Determine the (X, Y) coordinate at the center of the cell enclosing the given text.  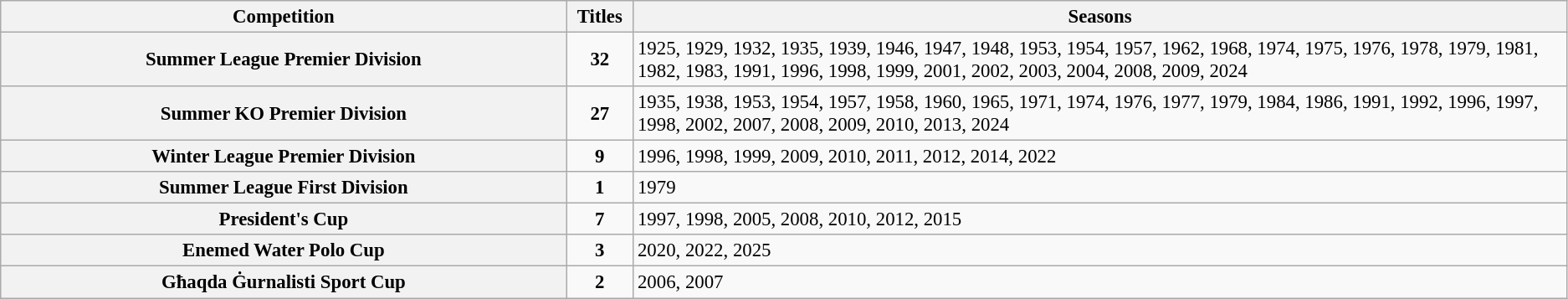
Competition (284, 17)
1997, 1998, 2005, 2008, 2010, 2012, 2015 (1100, 219)
Għaqda Ġurnalisti Sport Cup (284, 282)
Summer League Premier Division (284, 60)
Seasons (1100, 17)
2020, 2022, 2025 (1100, 250)
1996, 1998, 1999, 2009, 2010, 2011, 2012, 2014, 2022 (1100, 157)
President's Cup (284, 219)
9 (600, 157)
7 (600, 219)
32 (600, 60)
27 (600, 114)
Winter League Premier Division (284, 157)
1 (600, 188)
Summer KO Premier Division (284, 114)
Enemed Water Polo Cup (284, 250)
Titles (600, 17)
3 (600, 250)
2 (600, 282)
2006, 2007 (1100, 282)
Summer League First Division (284, 188)
1979 (1100, 188)
